Return the (X, Y) coordinate for the center point of the cell that contains the specified text.  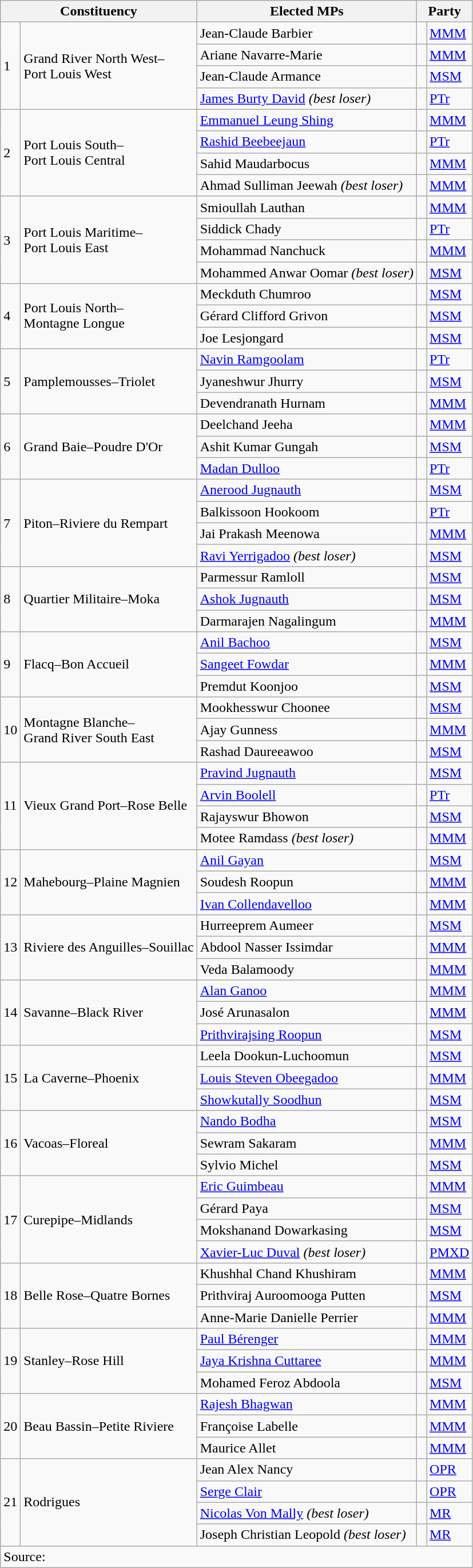
Deelchand Jeeha (307, 425)
Siddick Chady (307, 229)
Mohamed Feroz Abdoola (307, 1383)
Navin Ramgoolam (307, 360)
Balkissoon Hookoom (307, 512)
Rajesh Bhagwan (307, 1404)
Premdut Koonjoo (307, 686)
Pravind Jugnauth (307, 773)
6 (10, 447)
2 (10, 153)
La Caverne–Phoenix (109, 1078)
Louis Steven Obeegadoo (307, 1078)
Prithvirajsing Roopun (307, 1034)
Emmanuel Leung Shing (307, 120)
José Arunasalon (307, 1013)
8 (10, 599)
Sangeet Fowdar (307, 664)
Anne-Marie Danielle Perrier (307, 1317)
Jean Alex Nancy (307, 1470)
Quartier Militaire–Moka (109, 599)
17 (10, 1219)
21 (10, 1502)
Source: (237, 1557)
3 (10, 240)
12 (10, 882)
Rashid Beebeejaun (307, 142)
Port Louis North–Montagne Longue (109, 316)
Madan Dulloo (307, 468)
Grand River North West–Port Louis West (109, 66)
5 (10, 381)
Sylvio Michel (307, 1165)
13 (10, 947)
Paul Bérenger (307, 1339)
Jean-Claude Barbier (307, 33)
Port Louis South–Port Louis Central (109, 153)
Riviere des Anguilles–Souillac (109, 947)
Jean-Claude Armance (307, 77)
Nicolas Von Mally (best loser) (307, 1513)
Vieux Grand Port–Rose Belle (109, 806)
Jyaneshwur Jhurry (307, 381)
Ashok Jugnauth (307, 599)
20 (10, 1426)
Arvin Boolell (307, 795)
Devendranath Hurnam (307, 403)
Prithviraj Auroomooga Putten (307, 1295)
Ashit Kumar Gungah (307, 447)
Parmessur Ramloll (307, 577)
Françoise Labelle (307, 1426)
Darmarajen Nagalingum (307, 620)
Jai Prakash Meenowa (307, 534)
10 (10, 730)
Beau Bassin–Petite Riviere (109, 1426)
Sahid Maudarbocus (307, 164)
Pamplemousses–Triolet (109, 381)
14 (10, 1013)
Anil Gayan (307, 860)
19 (10, 1361)
Serge Clair (307, 1491)
Mohammed Anwar Oomar (best loser) (307, 273)
1 (10, 66)
9 (10, 664)
Rodrigues (109, 1502)
Leela Dookun-Luchoomun (307, 1056)
11 (10, 806)
Khushhal Chand Khushiram (307, 1273)
Ariane Navarre-Marie (307, 55)
Nando Bodha (307, 1121)
Rajayswur Bhowon (307, 817)
Ravi Yerrigadoo (best loser) (307, 555)
Motee Ramdass (best loser) (307, 838)
Constituency (98, 11)
Abdool Nasser Issimdar (307, 947)
Ivan Collendavelloo (307, 904)
Xavier-Luc Duval (best loser) (307, 1252)
Anerood Jugnauth (307, 490)
Jaya Krishna Cuttaree (307, 1361)
Mokshanand Dowarkasing (307, 1230)
Hurreeprem Aumeer (307, 925)
Alan Ganoo (307, 991)
Party (445, 11)
Stanley–Rose Hill (109, 1361)
Sewram Sakaram (307, 1143)
Smioullah Lauthan (307, 207)
Veda Balamoody (307, 969)
7 (10, 523)
Curepipe–Midlands (109, 1219)
Rashad Daureeawoo (307, 751)
Showkutally Soodhun (307, 1100)
Flacq–Bon Accueil (109, 664)
Ajay Gunness (307, 730)
Mookhesswur Choonee (307, 708)
Joseph Christian Leopold (best loser) (307, 1535)
Belle Rose–Quatre Bornes (109, 1295)
18 (10, 1295)
Anil Bachoo (307, 643)
Grand Baie–Poudre D'Or (109, 447)
Meckduth Chumroo (307, 295)
Ahmad Sulliman Jeewah (best loser) (307, 185)
Soudesh Roopun (307, 882)
16 (10, 1143)
15 (10, 1078)
Vacoas–Floreal (109, 1143)
Montagne Blanche–Grand River South East (109, 730)
Joe Lesjongard (307, 338)
Mahebourg–Plaine Magnien (109, 882)
James Burty David (best loser) (307, 98)
Gérard Paya (307, 1208)
Maurice Allet (307, 1448)
Gérard Clifford Grivon (307, 316)
Eric Guimbeau (307, 1187)
Piton–Riviere du Rempart (109, 523)
Elected MPs (307, 11)
Mohammad Nanchuck (307, 250)
Savanne–Black River (109, 1013)
PMXD (450, 1252)
Port Louis Maritime–Port Louis East (109, 240)
4 (10, 316)
